Identify which cell holds the provided text, then report its [x, y] central coordinate. 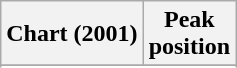
Peakposition [189, 34]
Chart (2001) [72, 34]
